Pinpoint the cell where the given text exists, returning its (x, y) midpoint coordinate. 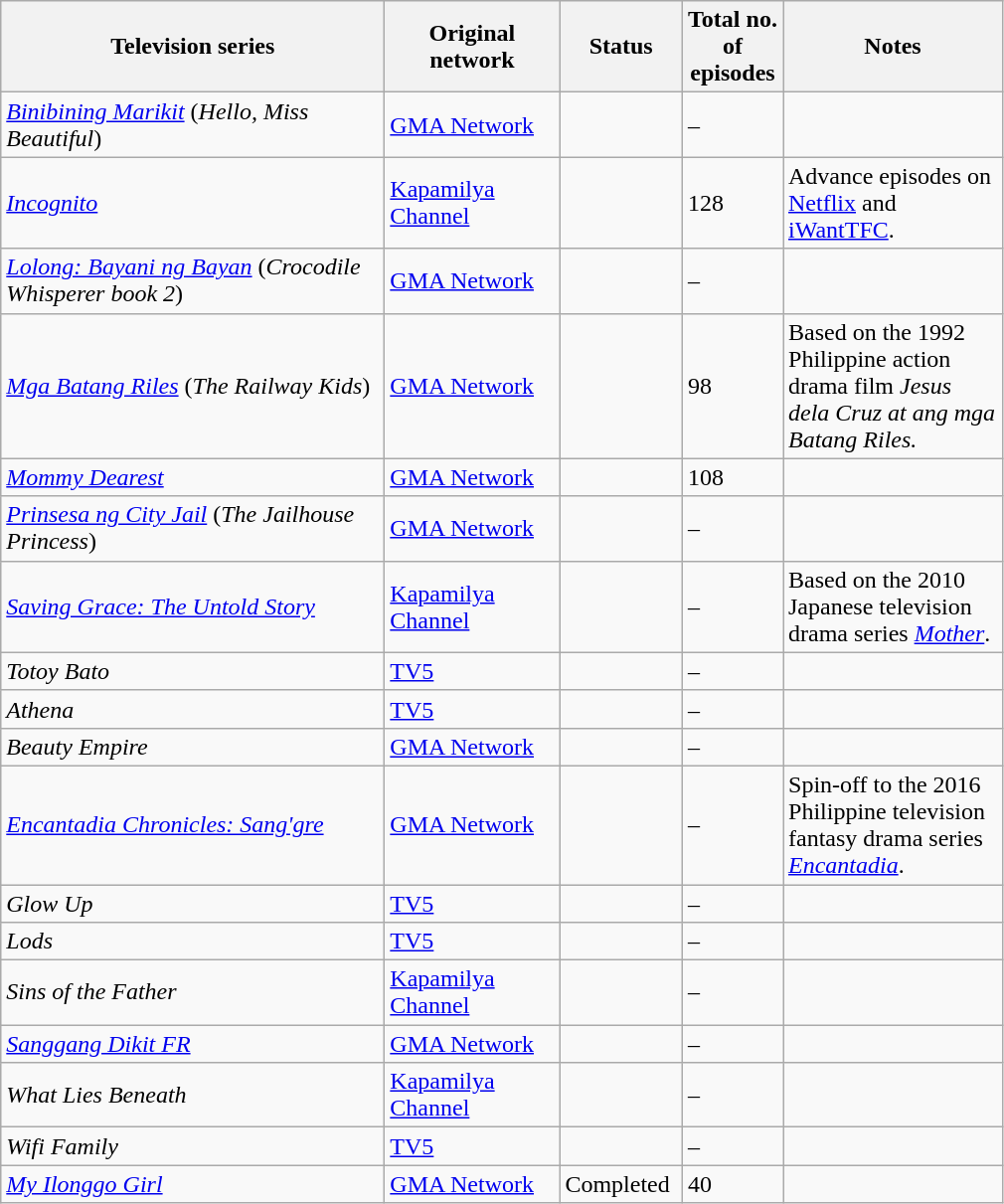
Original network (472, 47)
My Ilonggo Girl (193, 1184)
Wifi Family (193, 1146)
Television series (193, 47)
Saving Grace: The Untold Story (193, 606)
Mga Batang Riles (The Railway Kids) (193, 386)
Spin-off to the 2016 Philippine television fantasy drama series Encantadia. (893, 825)
108 (732, 477)
Glow Up (193, 904)
Lolong: Bayani ng Bayan (Crocodile Whisperer book 2) (193, 280)
Encantadia Chronicles: Sang'gre (193, 825)
Based on the 2010 Japanese television drama series Mother. (893, 606)
Binibining Marikit (Hello, Miss Beautiful) (193, 125)
Advance episodes on Netflix and iWantTFC. (893, 203)
Totoy Bato (193, 671)
Status (621, 47)
Completed (621, 1184)
Incognito (193, 203)
40 (732, 1184)
128 (732, 203)
Based on the 1992 Philippine action drama film Jesus dela Cruz at ang mga Batang Riles. (893, 386)
Beauty Empire (193, 747)
98 (732, 386)
Lods (193, 942)
Sins of the Father (193, 992)
Notes (893, 47)
Total no. of episodes (732, 47)
What Lies Beneath (193, 1096)
Mommy Dearest (193, 477)
Sanggang Dikit FR (193, 1044)
Prinsesa ng City Jail (The Jailhouse Princess) (193, 529)
Athena (193, 709)
